For the text-containing cell, return its midpoint in (x, y) coordinate format. 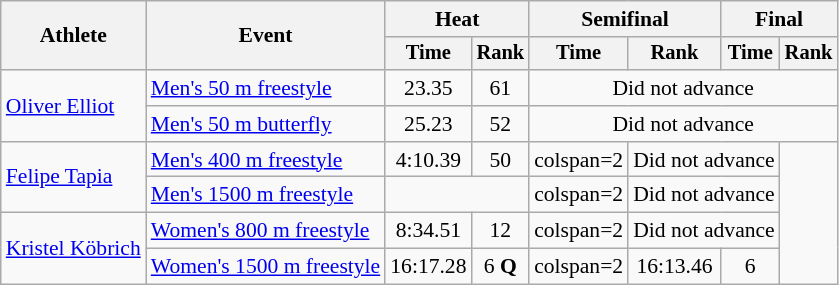
Event (266, 36)
Athlete (74, 36)
Women's 800 m freestyle (266, 231)
Semifinal (625, 19)
4:10.39 (428, 160)
Final (780, 19)
Men's 1500 m freestyle (266, 195)
52 (501, 124)
6 (750, 267)
61 (501, 88)
Men's 50 m butterfly (266, 124)
Heat (457, 19)
23.35 (428, 88)
25.23 (428, 124)
Men's 400 m freestyle (266, 160)
16:13.46 (674, 267)
50 (501, 160)
Women's 1500 m freestyle (266, 267)
Men's 50 m freestyle (266, 88)
12 (501, 231)
Felipe Tapia (74, 178)
8:34.51 (428, 231)
Kristel Köbrich (74, 248)
16:17.28 (428, 267)
6 Q (501, 267)
Oliver Elliot (74, 106)
